Return the [X, Y] coordinate for the center point of the cell that contains the specified text.  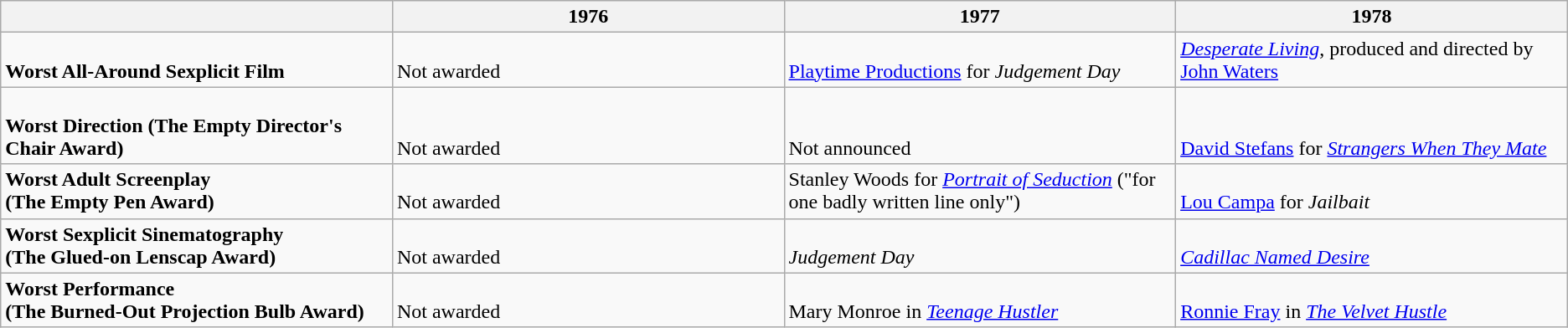
Not announced [980, 126]
Playtime Productions for Judgement Day [980, 60]
Worst Sexplicit Sinematography(The Glued-on Lenscap Award) [197, 246]
1978 [1372, 17]
Lou Campa for Jailbait [1372, 191]
Ronnie Fray in The Velvet Hustle [1372, 300]
Cadillac Named Desire [1372, 246]
Judgement Day [980, 246]
Worst Performance(The Burned-Out Projection Bulb Award) [197, 300]
Stanley Woods for Portrait of Seduction ("for one badly written line only") [980, 191]
Mary Monroe in Teenage Hustler [980, 300]
Desperate Living, produced and directed by John Waters [1372, 60]
Worst Direction (The Empty Director's Chair Award) [197, 126]
Worst Adult Screenplay(The Empty Pen Award) [197, 191]
Worst All-Around Sexplicit Film [197, 60]
1977 [980, 17]
David Stefans for Strangers When They Mate [1372, 126]
1976 [588, 17]
